Search for the cell housing the specified text and yield its [X, Y] center coordinate. 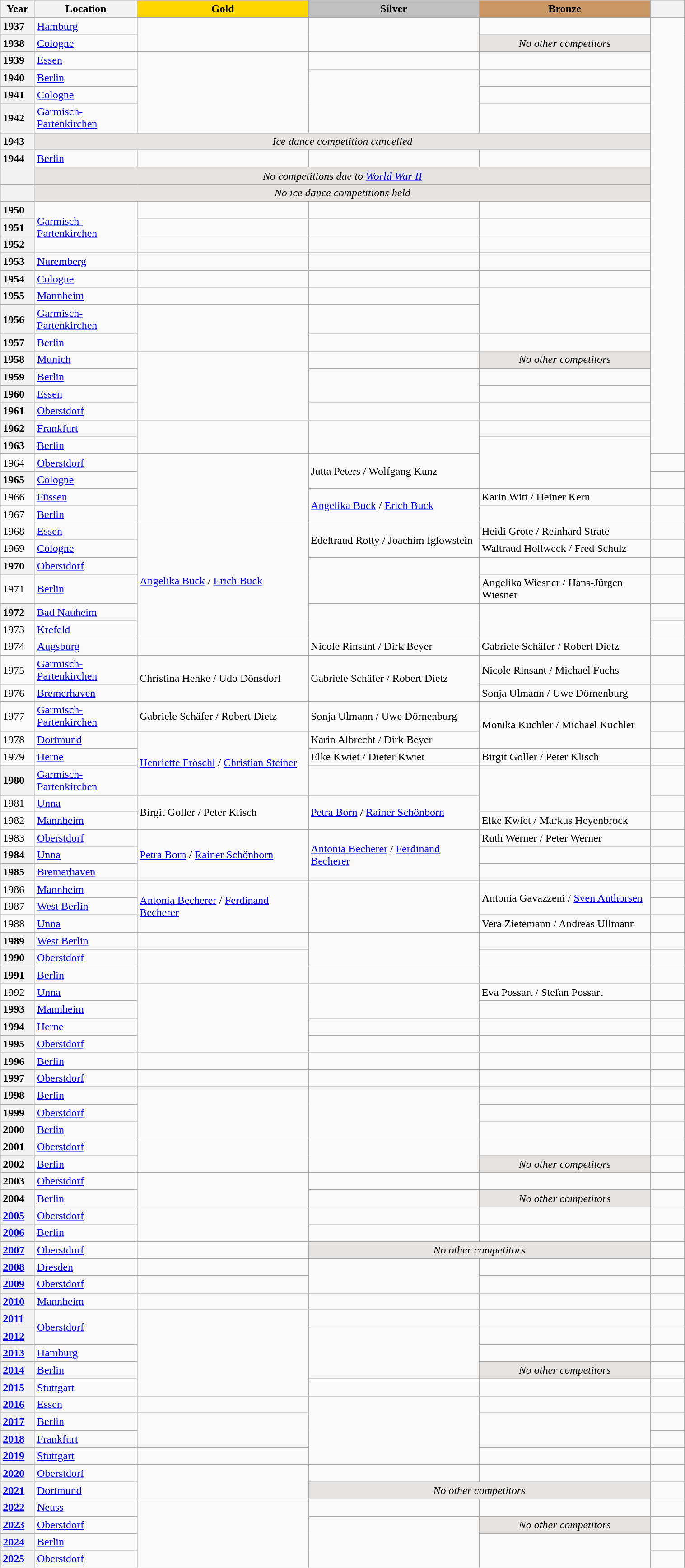
Vera Zietemann / Andreas Ullmann [564, 924]
Year [18, 9]
1999 [18, 1112]
2023 [18, 1525]
1983 [18, 838]
1987 [18, 907]
Silver [394, 9]
1994 [18, 1027]
1991 [18, 975]
2020 [18, 1473]
1941 [18, 95]
1967 [18, 514]
2014 [18, 1370]
Jutta Peters / Wolfgang Kunz [394, 471]
1963 [18, 445]
Christina Henke / Udo Dönsdorf [223, 679]
No competitions due to World War II [342, 176]
1942 [18, 118]
2011 [18, 1318]
1958 [18, 360]
Antonia Gavazzeni / Sven Authorsen [564, 898]
Krefeld [86, 629]
1989 [18, 941]
1950 [18, 210]
1937 [18, 26]
Edeltraud Rotty / Joachim Iglowstein [394, 540]
1974 [18, 647]
1970 [18, 566]
1966 [18, 497]
2002 [18, 1164]
2013 [18, 1353]
Füssen [86, 497]
Ruth Werner / Peter Werner [564, 838]
Karin Albrecht / Dirk Beyer [394, 740]
Gold [223, 9]
Elke Kwiet / Dieter Kwiet [394, 757]
1957 [18, 342]
2010 [18, 1301]
2007 [18, 1250]
Eva Possart / Stefan Possart [564, 992]
1965 [18, 480]
1961 [18, 411]
1962 [18, 428]
Heidi Grote / Reinhard Strate [564, 532]
2000 [18, 1130]
1951 [18, 227]
2001 [18, 1147]
1969 [18, 549]
1939 [18, 60]
1953 [18, 262]
1996 [18, 1061]
1940 [18, 78]
1971 [18, 589]
2012 [18, 1336]
1993 [18, 1009]
1998 [18, 1095]
Nicole Rinsant / Michael Fuchs [564, 670]
1976 [18, 693]
Neuss [86, 1508]
1960 [18, 394]
1986 [18, 889]
2004 [18, 1198]
Bronze [564, 9]
2022 [18, 1508]
1992 [18, 992]
Ice dance competition cancelled [342, 141]
2008 [18, 1267]
1973 [18, 629]
Waltraud Hollweck / Fred Schulz [564, 549]
Bad Nauheim [86, 612]
Nicole Rinsant / Dirk Beyer [394, 647]
1979 [18, 757]
1964 [18, 463]
1944 [18, 158]
2018 [18, 1439]
Munich [86, 360]
1995 [18, 1044]
1955 [18, 296]
2016 [18, 1405]
Monika Kuchler / Michael Kuchler [564, 725]
2024 [18, 1542]
1988 [18, 924]
2009 [18, 1284]
1981 [18, 803]
2006 [18, 1233]
1954 [18, 279]
2003 [18, 1181]
2019 [18, 1456]
1985 [18, 872]
1982 [18, 820]
1990 [18, 958]
No ice dance competitions held [342, 193]
1978 [18, 740]
1977 [18, 717]
2021 [18, 1490]
1975 [18, 670]
1943 [18, 141]
Nuremberg [86, 262]
1980 [18, 780]
1984 [18, 855]
Angelika Wiesner / Hans-Jürgen Wiesner [564, 589]
2025 [18, 1559]
2015 [18, 1388]
2017 [18, 1422]
1968 [18, 532]
Dresden [86, 1267]
Henriette Fröschl / Christian Steiner [223, 763]
Augsburg [86, 647]
1959 [18, 377]
Karin Witt / Heiner Kern [564, 497]
1997 [18, 1078]
Elke Kwiet / Markus Heyenbrock [564, 820]
1956 [18, 319]
1972 [18, 612]
Location [86, 9]
1952 [18, 245]
2005 [18, 1216]
1938 [18, 43]
